Determine the (x, y) coordinate at the center of the cell enclosing the given text.  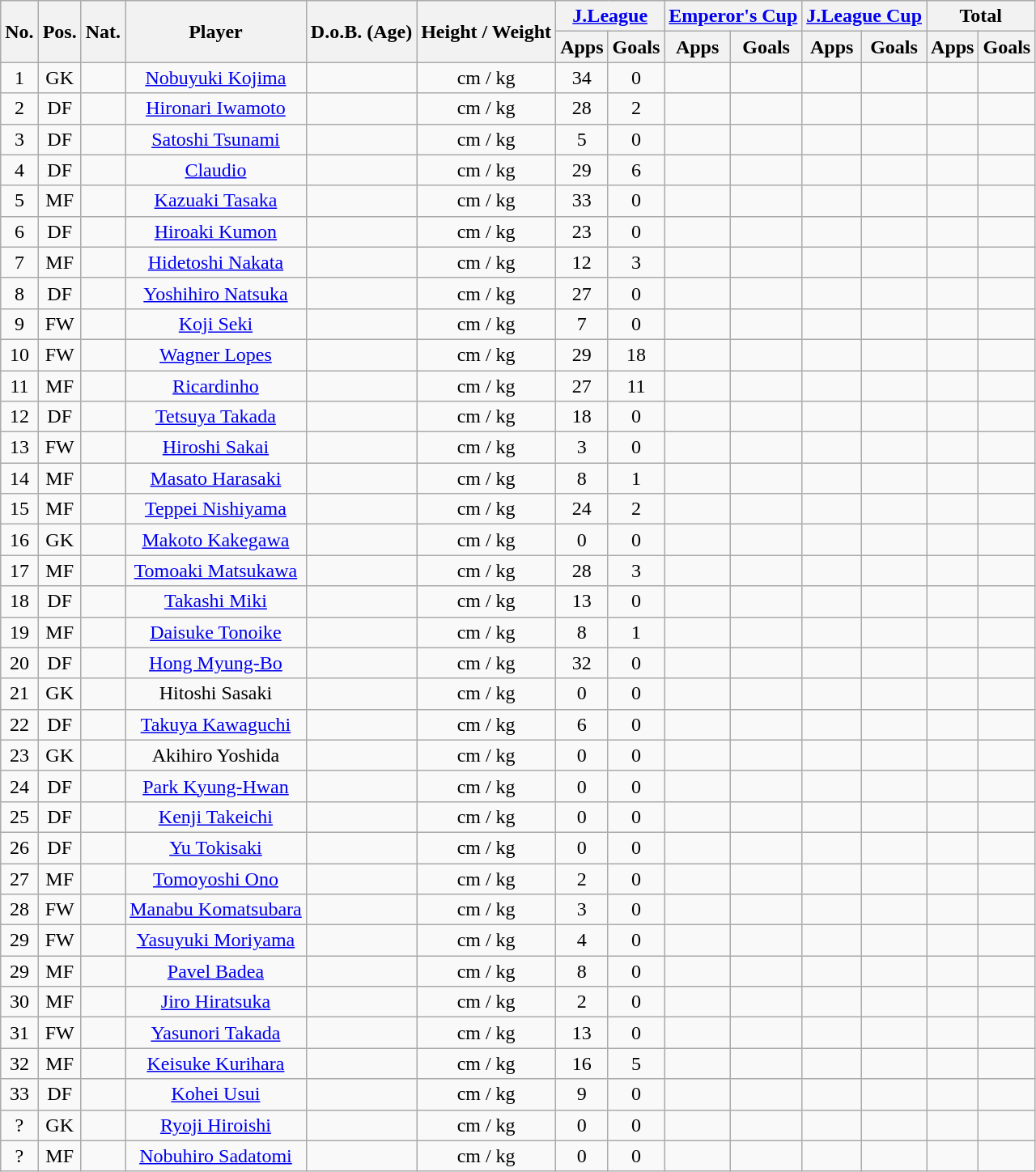
Claudio (216, 170)
Satoshi Tsunami (216, 139)
Nobuhiro Sadatomi (216, 1156)
Takuya Kawaguchi (216, 724)
22 (19, 724)
Kazuaki Tasaka (216, 201)
14 (19, 478)
31 (19, 1033)
Yoshihiro Natsuka (216, 293)
Makoto Kakegawa (216, 540)
Takashi Miki (216, 601)
Teppei Nishiyama (216, 509)
Yasunori Takada (216, 1033)
Park Kyung-Hwan (216, 786)
No. (19, 32)
25 (19, 817)
15 (19, 509)
Nat. (103, 32)
Pavel Badea (216, 971)
26 (19, 847)
Kohei Usui (216, 1094)
J.League Cup (864, 16)
30 (19, 1002)
19 (19, 632)
20 (19, 663)
17 (19, 571)
Keisuke Kurihara (216, 1064)
Daisuke Tonoike (216, 632)
Akihiro Yoshida (216, 755)
J.League (610, 16)
Total (981, 16)
Tomoyoshi Ono (216, 878)
Hiroshi Sakai (216, 448)
Ricardinho (216, 386)
Height / Weight (486, 32)
Kenji Takeichi (216, 817)
Ryoji Hiroishi (216, 1125)
Hitoshi Sasaki (216, 694)
Hong Myung-Bo (216, 663)
Pos. (60, 32)
Tomoaki Matsukawa (216, 571)
Manabu Komatsubara (216, 910)
34 (582, 78)
Tetsuya Takada (216, 417)
Emperor's Cup (733, 16)
Player (216, 32)
D.o.B. (Age) (361, 32)
10 (19, 355)
Jiro Hiratsuka (216, 1002)
Masato Harasaki (216, 478)
Koji Seki (216, 324)
Hironari Iwamoto (216, 108)
Wagner Lopes (216, 355)
Hidetoshi Nakata (216, 262)
21 (19, 694)
Yasuyuki Moriyama (216, 941)
Nobuyuki Kojima (216, 78)
Yu Tokisaki (216, 847)
Hiroaki Kumon (216, 231)
